Identify which cell holds the provided text, then report its [X, Y] central coordinate. 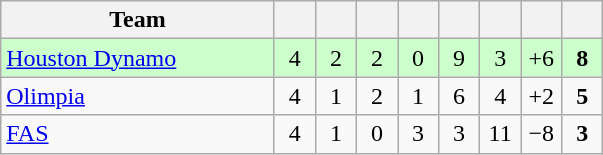
Team [138, 20]
+6 [542, 58]
+2 [542, 96]
FAS [138, 134]
11 [500, 134]
6 [460, 96]
Olimpia [138, 96]
Houston Dynamo [138, 58]
9 [460, 58]
−8 [542, 134]
8 [582, 58]
5 [582, 96]
